Search for the cell housing the specified text and yield its [X, Y] center coordinate. 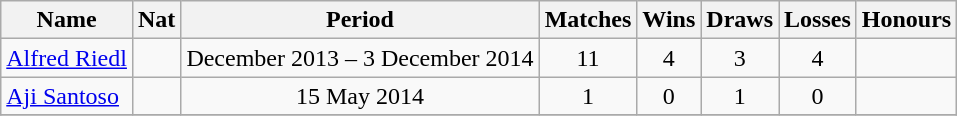
Name [67, 20]
Alfred Riedl [67, 58]
Honours [906, 20]
December 2013 – 3 December 2014 [360, 58]
Wins [669, 20]
3 [740, 58]
Losses [818, 20]
Aji Santoso [67, 96]
Draws [740, 20]
Nat [156, 20]
11 [588, 58]
Period [360, 20]
15 May 2014 [360, 96]
Matches [588, 20]
